Scan for the cell matching the given text and deliver its (X, Y) coordinate at center. 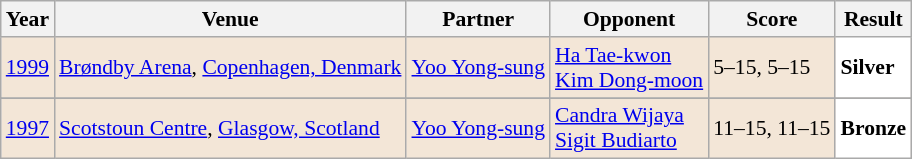
Year (28, 19)
Score (772, 19)
Result (873, 19)
Candra Wijaya Sigit Budiarto (629, 128)
1999 (28, 68)
11–15, 11–15 (772, 128)
Ha Tae-kwon Kim Dong-moon (629, 68)
Bronze (873, 128)
Partner (478, 19)
Silver (873, 68)
Venue (230, 19)
Opponent (629, 19)
1997 (28, 128)
Brøndby Arena, Copenhagen, Denmark (230, 68)
5–15, 5–15 (772, 68)
Scotstoun Centre, Glasgow, Scotland (230, 128)
